Capture the cell that displays the provided text and extract its (x, y) central coordinate. 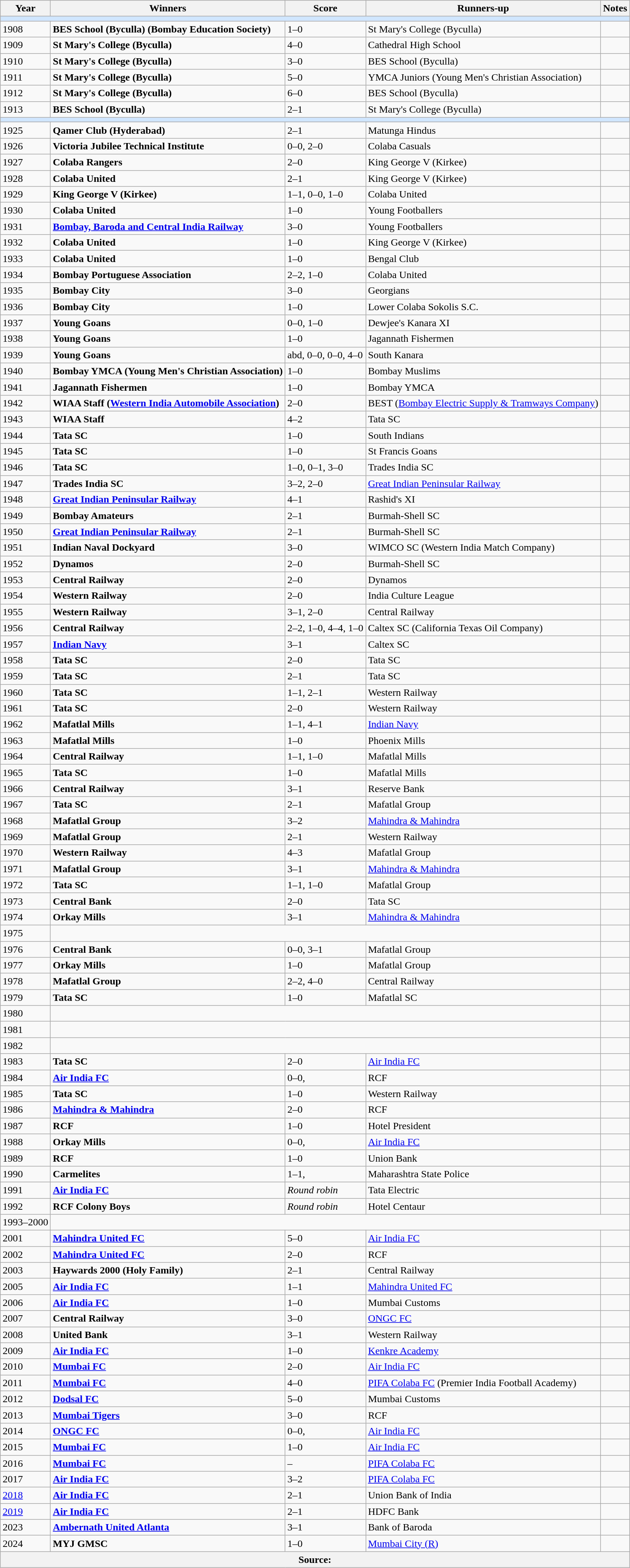
1926 (25, 146)
2019 (25, 1511)
1939 (25, 355)
Winners (168, 8)
2024 (25, 1544)
1925 (25, 130)
Runners-up (483, 8)
2016 (25, 1463)
1931 (25, 227)
3–1, 2–0 (326, 612)
1933 (25, 259)
1951 (25, 548)
Hotel President (483, 1126)
Ambernath United Atlanta (168, 1527)
1981 (25, 1030)
Notes (615, 8)
United Bank (168, 1335)
1973 (25, 901)
1911 (25, 77)
1963 (25, 741)
2003 (25, 1271)
Haywards 2000 (Holy Family) (168, 1271)
1968 (25, 821)
1932 (25, 243)
Tata Electric (483, 1190)
Bombay Portuguese Association (168, 275)
4–3 (326, 853)
1961 (25, 708)
1949 (25, 516)
0–0, 3–1 (326, 949)
1935 (25, 291)
1929 (25, 195)
Colaba Casuals (483, 146)
Reserve Bank (483, 789)
3–2, 2–0 (326, 484)
Matunga Hindus (483, 130)
1–1, 0–0, 1–0 (326, 195)
1985 (25, 1094)
1965 (25, 773)
Mumbai City (R) (483, 1544)
1–1, 2–1 (326, 692)
abd, 0–0, 0–0, 4–0 (326, 355)
Caltex SC (483, 644)
Carmelites (168, 1174)
1941 (25, 387)
1983 (25, 1062)
1947 (25, 484)
RCF Colony Boys (168, 1206)
St Francis Goans (483, 451)
1977 (25, 965)
2002 (25, 1254)
1909 (25, 45)
1912 (25, 93)
1984 (25, 1078)
2014 (25, 1431)
1970 (25, 853)
2018 (25, 1495)
1955 (25, 612)
1972 (25, 885)
India Culture League (483, 596)
1913 (25, 109)
Bombay Amateurs (168, 516)
1952 (25, 564)
1944 (25, 435)
1945 (25, 451)
1954 (25, 596)
Victoria Jubilee Technical Institute (168, 146)
1–0, 0–1, 3–0 (326, 468)
2023 (25, 1527)
Rashid's XI (483, 500)
4–2 (326, 419)
1974 (25, 917)
Indian Naval Dockyard (168, 548)
1948 (25, 500)
2–2, 1–0 (326, 275)
WIAA Staff (168, 419)
PIFA Colaba FC (Premier India Football Academy) (483, 1383)
Bombay, Baroda and Central India Railway (168, 227)
WIAA Staff (Western India Automobile Association) (168, 403)
1979 (25, 998)
Qamer Club (Hyderabad) (168, 130)
1969 (25, 837)
South Kanara (483, 355)
Hotel Centaur (483, 1206)
Source: (315, 1560)
Mumbai Tigers (168, 1415)
0–0, 2–0 (326, 146)
2006 (25, 1303)
BES School (Byculla) (Bombay Education Society) (168, 29)
1980 (25, 1014)
2012 (25, 1399)
Bombay YMCA (483, 387)
1953 (25, 580)
1988 (25, 1142)
Colaba Rangers (168, 162)
South Indians (483, 435)
1966 (25, 789)
1930 (25, 211)
Bombay Muslims (483, 371)
Phoenix Mills (483, 741)
1934 (25, 275)
6–0 (326, 93)
1–1 (326, 1287)
Dodsal FC (168, 1399)
Dewjee's Kanara XI (483, 323)
2005 (25, 1287)
1978 (25, 981)
1946 (25, 468)
Lower Colaba Sokolis S.C. (483, 307)
YMCA Juniors (Young Men's Christian Association) (483, 77)
2–2, 4–0 (326, 981)
2007 (25, 1319)
– (326, 1463)
1986 (25, 1110)
1958 (25, 660)
1960 (25, 692)
1975 (25, 933)
1–1, 4–1 (326, 725)
2010 (25, 1367)
1936 (25, 307)
1943 (25, 419)
1950 (25, 532)
2015 (25, 1447)
Georgians (483, 291)
1989 (25, 1158)
Bank of Baroda (483, 1527)
1982 (25, 1046)
1992 (25, 1206)
1991 (25, 1190)
0–0, 1–0 (326, 323)
1927 (25, 162)
Year (25, 8)
2001 (25, 1238)
2013 (25, 1415)
MYJ GMSC (168, 1544)
HDFC Bank (483, 1511)
1942 (25, 403)
2008 (25, 1335)
1967 (25, 805)
Cathedral High School (483, 45)
4–1 (326, 500)
1962 (25, 725)
Score (326, 8)
Mafatlal SC (483, 998)
Bengal Club (483, 259)
1990 (25, 1174)
1937 (25, 323)
1959 (25, 676)
2–2, 1–0, 4–4, 1–0 (326, 628)
Caltex SC (California Texas Oil Company) (483, 628)
2009 (25, 1351)
1993–2000 (25, 1222)
1938 (25, 339)
1971 (25, 869)
Kenkre Academy (483, 1351)
Bombay YMCA (Young Men's Christian Association) (168, 371)
1957 (25, 644)
1908 (25, 29)
Union Bank of India (483, 1495)
1928 (25, 178)
1910 (25, 61)
2017 (25, 1479)
1976 (25, 949)
1–1, (326, 1174)
WIMCO SC (Western India Match Company) (483, 548)
1987 (25, 1126)
BEST (Bombay Electric Supply & Tramways Company) (483, 403)
1964 (25, 757)
Maharashtra State Police (483, 1174)
1956 (25, 628)
1940 (25, 371)
Union Bank (483, 1158)
2011 (25, 1383)
